Provide the [X, Y] coordinate of the cell's center where the given text is located.  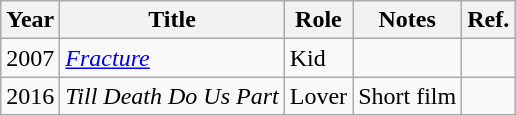
Fracture [172, 58]
Year [30, 20]
Short film [408, 96]
2016 [30, 96]
Till Death Do Us Part [172, 96]
Role [318, 20]
Kid [318, 58]
2007 [30, 58]
Title [172, 20]
Notes [408, 20]
Lover [318, 96]
Ref. [488, 20]
